Return [x, y] of the center of cell containing provided text 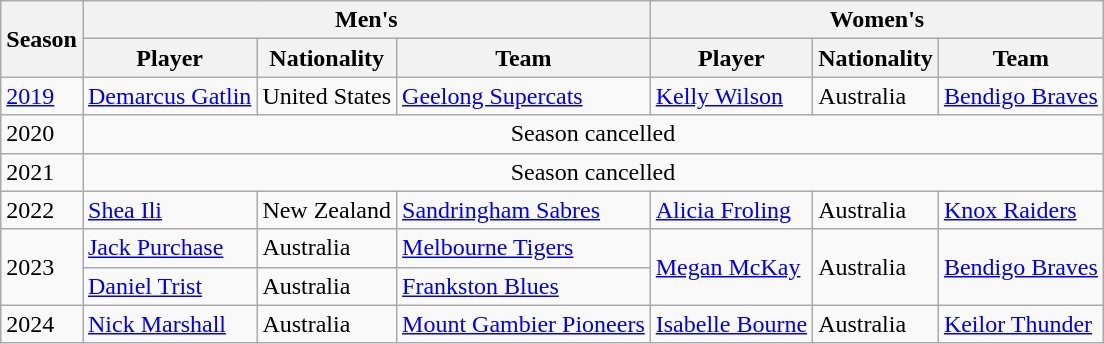
Shea Ili [169, 210]
United States [327, 96]
Daniel Trist [169, 286]
New Zealand [327, 210]
Frankston Blues [524, 286]
Knox Raiders [1020, 210]
Demarcus Gatlin [169, 96]
Mount Gambier Pioneers [524, 324]
2019 [42, 96]
Keilor Thunder [1020, 324]
2024 [42, 324]
2020 [42, 134]
Nick Marshall [169, 324]
Women's [876, 20]
Alicia Froling [731, 210]
Jack Purchase [169, 248]
Sandringham Sabres [524, 210]
2021 [42, 172]
2022 [42, 210]
Men's [366, 20]
Season [42, 39]
2023 [42, 267]
Isabelle Bourne [731, 324]
Megan McKay [731, 267]
Geelong Supercats [524, 96]
Melbourne Tigers [524, 248]
Kelly Wilson [731, 96]
